Capture the cell that displays the provided text and extract its [X, Y] central coordinate. 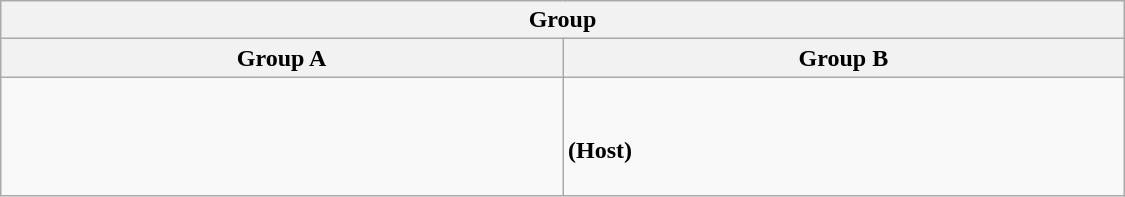
Group B [843, 58]
(Host) [843, 136]
Group A [282, 58]
Group [563, 20]
